Detect which cell encompasses the target text, then output its [X, Y] center coordinate. 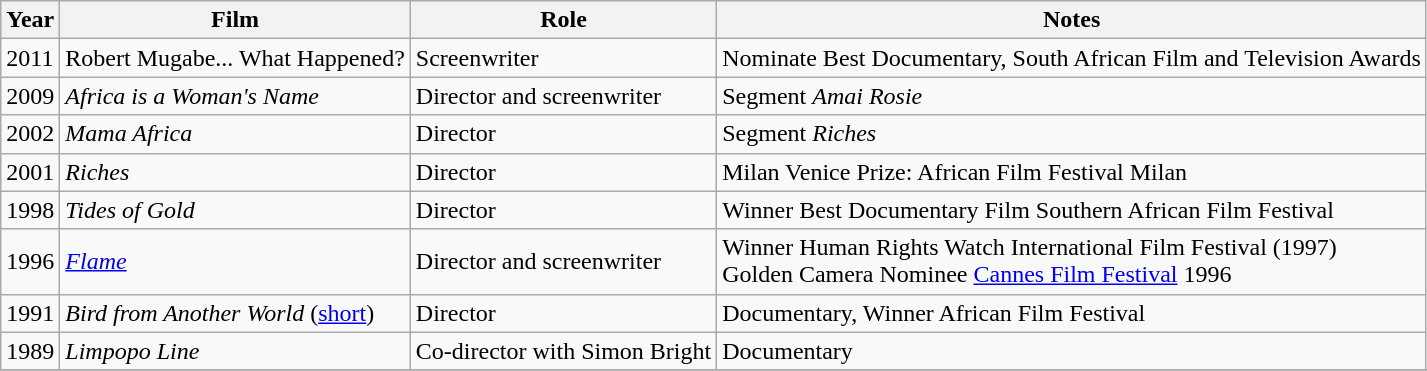
Year [30, 20]
1989 [30, 351]
Winner Human Rights Watch International Film Festival (1997) Golden Camera Nominee Cannes Film Festival 1996 [1072, 262]
2011 [30, 58]
2001 [30, 172]
Role [563, 20]
2002 [30, 134]
Winner Best Documentary Film Southern African Film Festival [1072, 210]
Mama Africa [236, 134]
Bird from Another World (short) [236, 313]
Limpopo Line [236, 351]
Documentary [1072, 351]
Notes [1072, 20]
Segment Amai Rosie [1072, 96]
Segment Riches [1072, 134]
Co-director with Simon Bright [563, 351]
Film [236, 20]
2009 [30, 96]
Screenwriter [563, 58]
Africa is a Woman's Name [236, 96]
Riches [236, 172]
1998 [30, 210]
Nominate Best Documentary, South African Film and Television Awards [1072, 58]
Robert Mugabe... What Happened? [236, 58]
Documentary, Winner African Film Festival [1072, 313]
Milan Venice Prize: African Film Festival Milan [1072, 172]
1991 [30, 313]
1996 [30, 262]
Flame [236, 262]
Tides of Gold [236, 210]
